Identify which cell holds the provided text, then report its [X, Y] central coordinate. 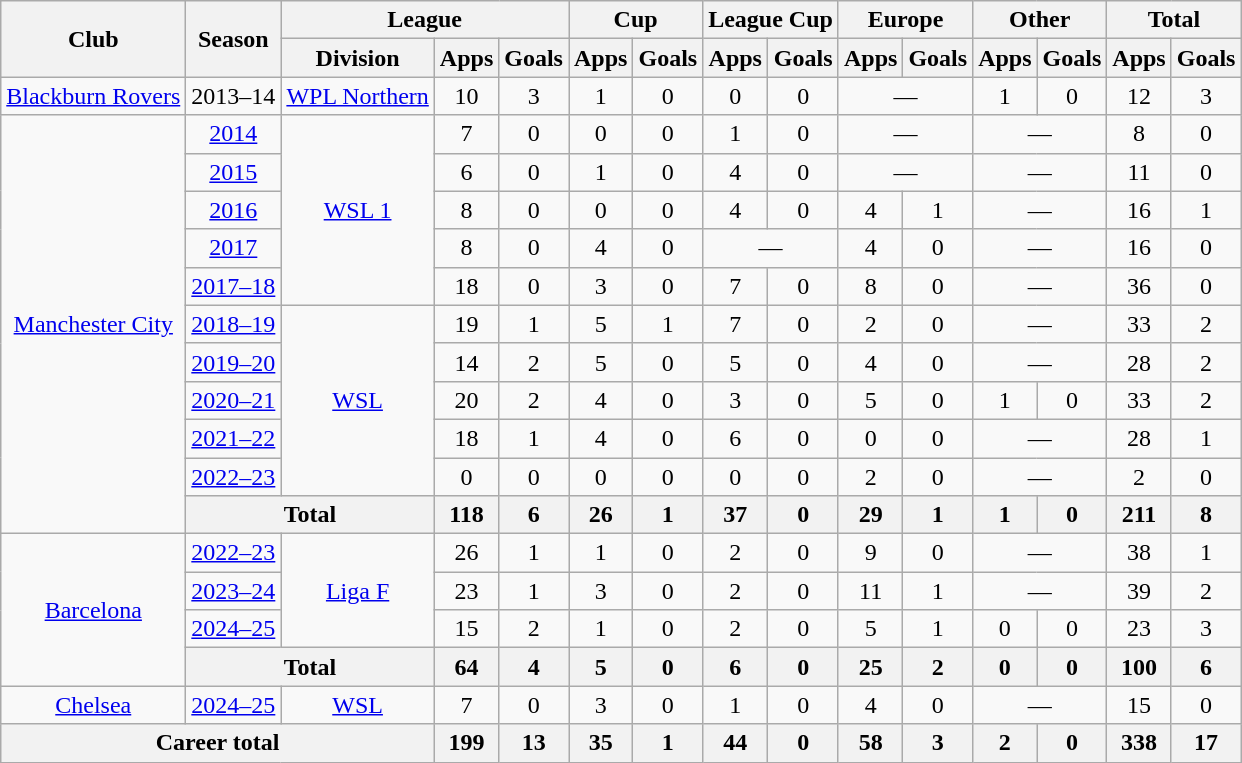
9 [870, 553]
Liga F [358, 591]
Division [358, 58]
2019–20 [234, 362]
17 [1206, 743]
25 [870, 667]
58 [870, 743]
44 [736, 743]
Europe [905, 20]
118 [466, 515]
2013–14 [234, 96]
Career total [218, 743]
Cup [635, 20]
2018–19 [234, 324]
2023–24 [234, 591]
2017 [234, 248]
211 [1139, 515]
64 [466, 667]
199 [466, 743]
2017–18 [234, 286]
League [425, 20]
37 [736, 515]
13 [534, 743]
20 [466, 400]
League Cup [771, 20]
Blackburn Rovers [94, 96]
2016 [234, 210]
19 [466, 324]
338 [1139, 743]
WPL Northern [358, 96]
2021–22 [234, 438]
2014 [234, 134]
Other [1040, 20]
Barcelona [94, 610]
14 [466, 362]
Manchester City [94, 324]
36 [1139, 286]
29 [870, 515]
100 [1139, 667]
WSL 1 [358, 210]
12 [1139, 96]
39 [1139, 591]
38 [1139, 553]
2015 [234, 172]
35 [600, 743]
Club [94, 39]
10 [466, 96]
2020–21 [234, 400]
Chelsea [94, 705]
Season [234, 39]
